Identify which cell holds the provided text, then report its [x, y] central coordinate. 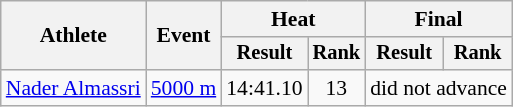
Athlete [74, 36]
Nader Almassri [74, 88]
5000 m [184, 88]
14:41.10 [264, 88]
13 [337, 88]
Event [184, 36]
Heat [293, 19]
did not advance [438, 88]
Final [438, 19]
